Identify which cell holds the provided text, then report its (x, y) central coordinate. 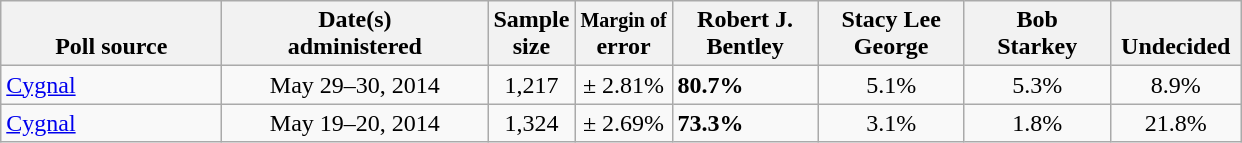
5.1% (891, 85)
Robert J.Bentley (745, 34)
1,324 (532, 123)
May 19–20, 2014 (355, 123)
21.8% (1176, 123)
± 2.69% (624, 123)
3.1% (891, 123)
Margin oferror (624, 34)
± 2.81% (624, 85)
1,217 (532, 85)
Stacy LeeGeorge (891, 34)
Samplesize (532, 34)
BobStarkey (1037, 34)
1.8% (1037, 123)
Undecided (1176, 34)
80.7% (745, 85)
Poll source (112, 34)
8.9% (1176, 85)
Date(s)administered (355, 34)
May 29–30, 2014 (355, 85)
5.3% (1037, 85)
73.3% (745, 123)
